Scan for the cell matching the given text and deliver its [x, y] coordinate at center. 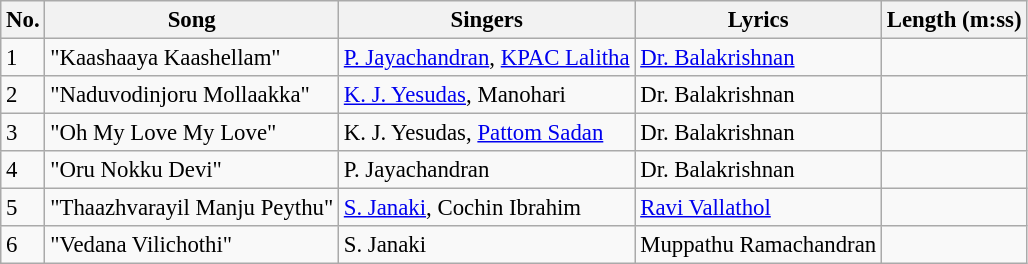
3 [23, 133]
2 [23, 95]
"Thaazhvarayil Manju Peythu" [192, 208]
Ravi Vallathol [758, 208]
"Oh My Love My Love" [192, 133]
No. [23, 20]
Muppathu Ramachandran [758, 245]
5 [23, 208]
K. J. Yesudas, Pattom Sadan [487, 133]
"Vedana Vilichothi" [192, 245]
6 [23, 245]
1 [23, 58]
S. Janaki, Cochin Ibrahim [487, 208]
P. Jayachandran [487, 170]
Song [192, 20]
"Kaashaaya Kaashellam" [192, 58]
P. Jayachandran, KPAC Lalitha [487, 58]
Length (m:ss) [954, 20]
K. J. Yesudas, Manohari [487, 95]
S. Janaki [487, 245]
4 [23, 170]
"Oru Nokku Devi" [192, 170]
"Naduvodinjoru Mollaakka" [192, 95]
Singers [487, 20]
Lyrics [758, 20]
